Locate the cell with the specified text and output its [X, Y] center coordinate. 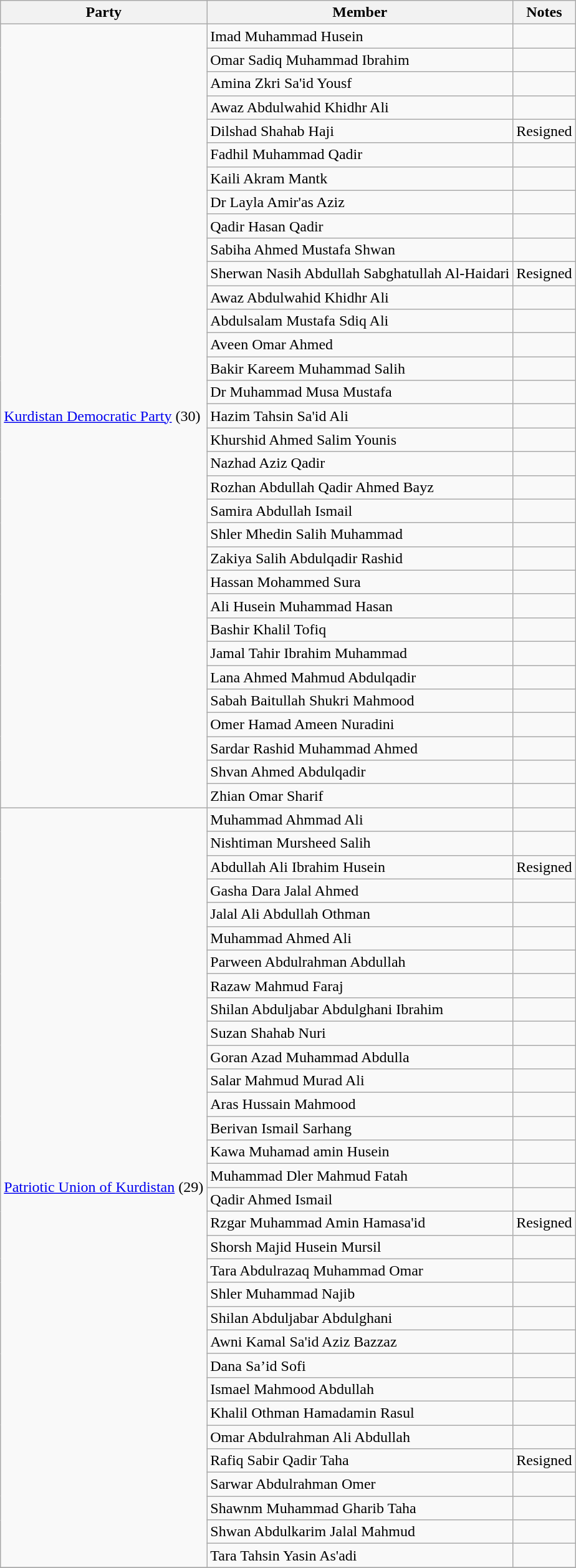
Notes [544, 12]
Jamal Tahir Ibrahim Muhammad [360, 653]
Sabah Baitullah Shukri Mahmood [360, 701]
Shorsh Majid Husein Mursil [360, 1247]
Patriotic Union of Kurdistan (29) [103, 1188]
Sherwan Nasih Abdullah Sabghatullah Al-Haidari [360, 273]
Party [103, 12]
Rafiq Sabir Qadir Taha [360, 1461]
Abdulsalam Mustafa Sdiq Ali [360, 321]
Abdullah Ali Ibrahim Husein [360, 867]
Gasha Dara Jalal Ahmed [360, 891]
Muhammad Ahmed Ali [360, 938]
Bakir Kareem Muhammad Salih [360, 369]
Kurdistan Democratic Party (30) [103, 416]
Omer Hamad Ameen Nuradini [360, 725]
Kawa Muhamad amin Husein [360, 1152]
Hazim Tahsin Sa'id Ali [360, 416]
Lana Ahmed Mahmud Abdulqadir [360, 677]
Parween Abdulrahman Abdullah [360, 962]
Rozhan Abdullah Qadir Ahmed Bayz [360, 487]
Shawnm Muhammad Gharib Taha [360, 1508]
Muhammad Dler Mahmud Fatah [360, 1176]
Hassan Mohammed Sura [360, 582]
Sardar Rashid Muhammad Ahmed [360, 748]
Qadir Ahmed Ismail [360, 1199]
Zhian Omar Sharif [360, 796]
Imad Muhammad Husein [360, 36]
Khalil Othman Hamadamin Rasul [360, 1413]
Sarwar Abdulrahman Omer [360, 1484]
Sabiha Ahmed Mustafa Shwan [360, 249]
Razaw Mahmud Faraj [360, 985]
Goran Azad Muhammad Abdulla [360, 1057]
Bashir Khalil Tofiq [360, 629]
Jalal Ali Abdullah Othman [360, 914]
Khurshid Ahmed Salim Younis [360, 440]
Shwan Abdulkarim Jalal Mahmud [360, 1532]
Dilshad Shahab Haji [360, 131]
Berivan Ismail Sarhang [360, 1128]
Omar Sadiq Muhammad Ibrahim [360, 60]
Dr Layla Amir'as Aziz [360, 202]
Fadhil Muhammad Qadir [360, 155]
Ali Husein Muhammad Hasan [360, 606]
Nishtiman Mursheed Salih [360, 843]
Shler Muhammad Najib [360, 1294]
Shler Mhedin Salih Muhammad [360, 535]
Shilan Abduljabar Abdulghani [360, 1318]
Dana Sa’id Sofi [360, 1365]
Aveen Omar Ahmed [360, 345]
Ismael Mahmood Abdullah [360, 1389]
Qadir Hasan Qadir [360, 226]
Suzan Shahab Nuri [360, 1033]
Nazhad Aziz Qadir [360, 463]
Salar Mahmud Murad Ali [360, 1081]
Rzgar Muhammad Amin Hamasa'id [360, 1223]
Omar Abdulrahman Ali Abdullah [360, 1436]
Zakiya Salih Abdulqadir Rashid [360, 558]
Muhammad Ahmmad Ali [360, 820]
Awni Kamal Sa'id Aziz Bazzaz [360, 1342]
Shvan Ahmed Abdulqadir [360, 772]
Amina Zkri Sa'id Yousf [360, 84]
Dr Muhammad Musa Mustafa [360, 392]
Aras Hussain Mahmood [360, 1105]
Tara Abdulrazaq Muhammad Omar [360, 1270]
Kaili Akram Mantk [360, 178]
Member [360, 12]
Tara Tahsin Yasin As'adi [360, 1556]
Shilan Abduljabar Abdulghani Ibrahim [360, 1009]
Samira Abdullah Ismail [360, 511]
